Extract the [X, Y] coordinate from the center of the cell holding the provided text.  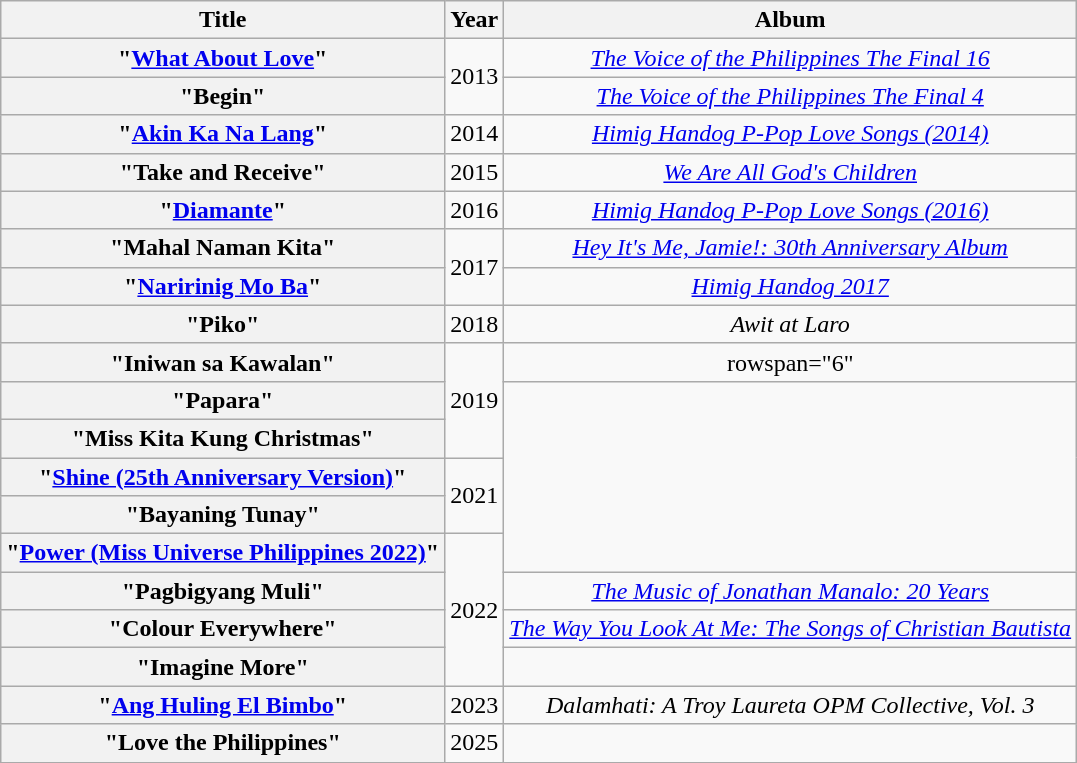
2013 [474, 77]
"Colour Everywhere" [223, 629]
Awit at Laro [790, 324]
2017 [474, 267]
"Love the Philippines" [223, 743]
The Voice of the Philippines The Final 16 [790, 58]
The Way You Look At Me: The Songs of Christian Bautista [790, 629]
"Power (Miss Universe Philippines 2022)" [223, 553]
rowspan="6" [790, 362]
"Papara" [223, 400]
2023 [474, 705]
2015 [474, 172]
"Miss Kita Kung Christmas" [223, 438]
"Piko" [223, 324]
"Akin Ka Na Lang" [223, 134]
2014 [474, 134]
"Imagine More" [223, 667]
"Diamante" [223, 210]
"Bayaning Tunay" [223, 515]
"Take and Receive" [223, 172]
"What About Love" [223, 58]
"Pagbigyang Muli" [223, 591]
Hey It's Me, Jamie!: 30th Anniversary Album [790, 248]
Title [223, 20]
The Music of Jonathan Manalo: 20 Years [790, 591]
"Shine (25th Anniversary Version)" [223, 477]
Album [790, 20]
Himig Handog P-Pop Love Songs (2016) [790, 210]
Dalamhati: A Troy Laureta OPM Collective, Vol. 3 [790, 705]
Himig Handog 2017 [790, 286]
Himig Handog P-Pop Love Songs (2014) [790, 134]
"Begin" [223, 96]
"Ang Huling El Bimbo" [223, 705]
2018 [474, 324]
Year [474, 20]
"Naririnig Mo Ba" [223, 286]
"Mahal Naman Kita" [223, 248]
The Voice of the Philippines The Final 4 [790, 96]
"Iniwan sa Kawalan" [223, 362]
2022 [474, 610]
2019 [474, 400]
2025 [474, 743]
2021 [474, 496]
We Are All God's Children [790, 172]
2016 [474, 210]
